For the text-containing cell, return its midpoint in [X, Y] coordinate format. 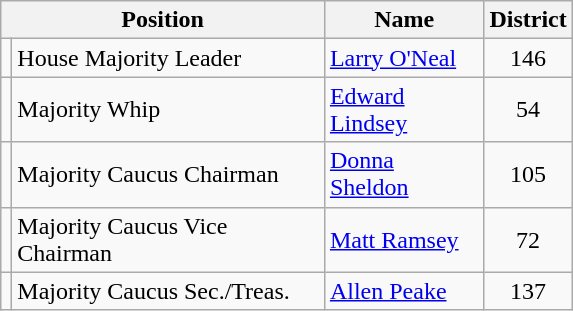
Edward Lindsey [404, 110]
137 [528, 291]
Majority Caucus Vice Chairman [168, 240]
Position [163, 20]
72 [528, 240]
54 [528, 110]
146 [528, 58]
Matt Ramsey [404, 240]
105 [528, 174]
Majority Caucus Chairman [168, 174]
House Majority Leader [168, 58]
Donna Sheldon [404, 174]
Larry O'Neal [404, 58]
Name [404, 20]
Majority Whip [168, 110]
District [528, 20]
Majority Caucus Sec./Treas. [168, 291]
Allen Peake [404, 291]
